Pinpoint the cell where the given text exists, returning its [X, Y] midpoint coordinate. 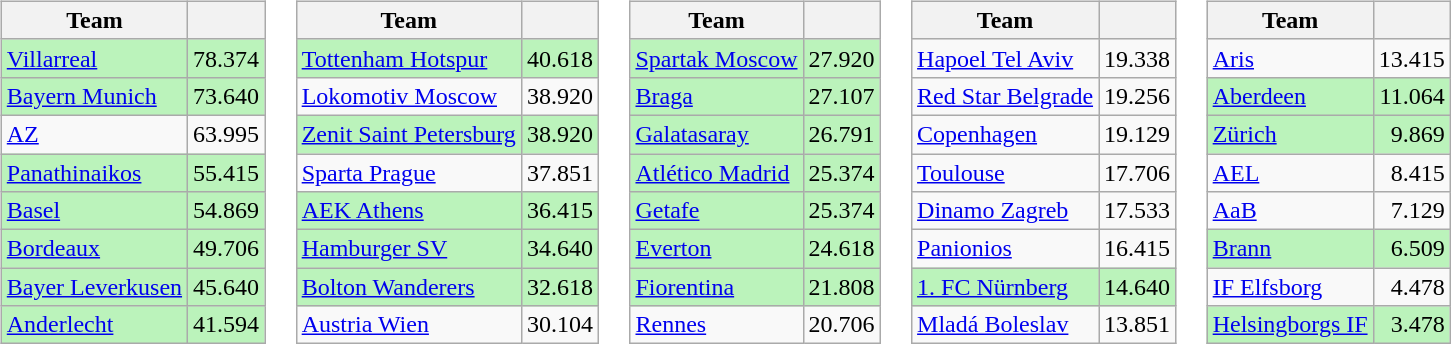
AEK Athens [408, 211]
Sparta Prague [408, 173]
Bordeaux [94, 249]
54.869 [226, 211]
27.107 [842, 96]
AaB [1290, 211]
9.869 [1412, 134]
13.415 [1412, 58]
Spartak Moscow [716, 58]
Galatasaray [716, 134]
Helsingborgs IF [1290, 325]
32.618 [560, 287]
Toulouse [1006, 173]
13.851 [1138, 325]
1. FC Nürnberg [1006, 287]
4.478 [1412, 287]
Braga [716, 96]
Zürich [1290, 134]
3.478 [1412, 325]
19.129 [1138, 134]
34.640 [560, 249]
16.415 [1138, 249]
Anderlecht [94, 325]
Bolton Wanderers [408, 287]
Panathinaikos [94, 173]
14.640 [1138, 287]
36.415 [560, 211]
49.706 [226, 249]
37.851 [560, 173]
Bayern Munich [94, 96]
20.706 [842, 325]
Everton [716, 249]
17.533 [1138, 211]
Aberdeen [1290, 96]
Bayer Leverkusen [94, 287]
19.256 [1138, 96]
78.374 [226, 58]
Zenit Saint Petersburg [408, 134]
Fiorentina [716, 287]
55.415 [226, 173]
Atlético Madrid [716, 173]
Villarreal [94, 58]
6.509 [1412, 249]
Tottenham Hotspur [408, 58]
8.415 [1412, 173]
73.640 [226, 96]
Hapoel Tel Aviv [1006, 58]
24.618 [842, 249]
17.706 [1138, 173]
Panionios [1006, 249]
26.791 [842, 134]
63.995 [226, 134]
21.808 [842, 287]
11.064 [1412, 96]
Red Star Belgrade [1006, 96]
Mladá Boleslav [1006, 325]
7.129 [1412, 211]
27.920 [842, 58]
AZ [94, 134]
Austria Wien [408, 325]
Hamburger SV [408, 249]
Basel [94, 211]
Aris [1290, 58]
Brann [1290, 249]
41.594 [226, 325]
Rennes [716, 325]
Getafe [716, 211]
Copenhagen [1006, 134]
AEL [1290, 173]
IF Elfsborg [1290, 287]
45.640 [226, 287]
Dinamo Zagreb [1006, 211]
Lokomotiv Moscow [408, 96]
40.618 [560, 58]
19.338 [1138, 58]
30.104 [560, 325]
